For the text-containing cell, return its midpoint in [x, y] coordinate format. 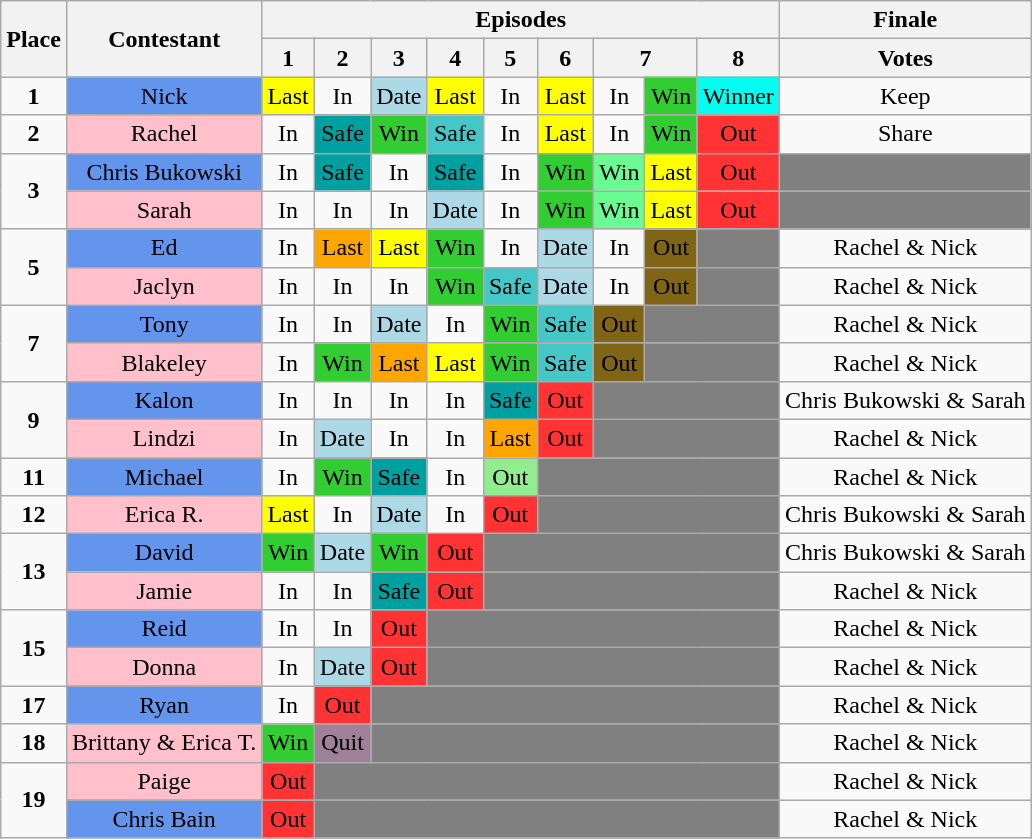
6 [565, 58]
17 [34, 705]
Votes [905, 58]
Blakeley [164, 362]
18 [34, 743]
Nick [164, 96]
9 [34, 419]
Jamie [164, 591]
Contestant [164, 39]
Quit [342, 743]
12 [34, 515]
Reid [164, 629]
Episodes [520, 20]
13 [34, 572]
Michael [164, 477]
Lindzi [164, 438]
Donna [164, 667]
8 [738, 58]
Chris Bain [164, 819]
Erica R. [164, 515]
4 [455, 58]
Kalon [164, 400]
Keep [905, 96]
19 [34, 800]
David [164, 553]
Ed [164, 248]
Place [34, 39]
Sarah [164, 210]
Rachel [164, 134]
Share [905, 134]
Tony [164, 324]
Paige [164, 781]
Ryan [164, 705]
11 [34, 477]
Finale [905, 20]
Jaclyn [164, 286]
15 [34, 648]
Winner [738, 96]
Brittany & Erica T. [164, 743]
Chris Bukowski [164, 172]
